Detect which cell encompasses the target text, then output its (X, Y) center coordinate. 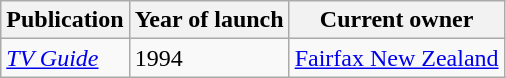
TV Guide (65, 58)
Publication (65, 20)
Current owner (396, 20)
Year of launch (209, 20)
1994 (209, 58)
Fairfax New Zealand (396, 58)
